For the text-containing cell, return its midpoint in (x, y) coordinate format. 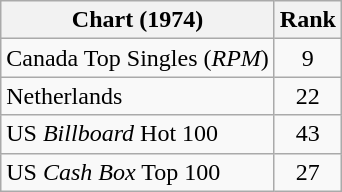
US Billboard Hot 100 (138, 134)
US Cash Box Top 100 (138, 172)
9 (308, 58)
Netherlands (138, 96)
22 (308, 96)
43 (308, 134)
Canada Top Singles (RPM) (138, 58)
Chart (1974) (138, 20)
27 (308, 172)
Rank (308, 20)
